Determine the (x, y) coordinate at the center of the cell enclosing the given text.  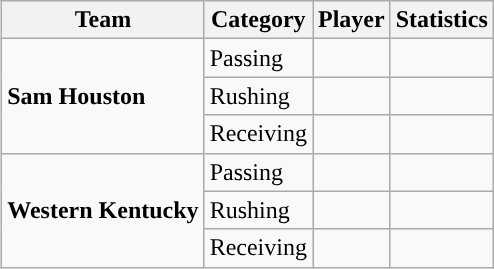
Player (351, 20)
Statistics (442, 20)
Western Kentucky (103, 210)
Team (103, 20)
Sam Houston (103, 96)
Category (258, 20)
